Extract the [X, Y] coordinate from the center of the cell holding the provided text.  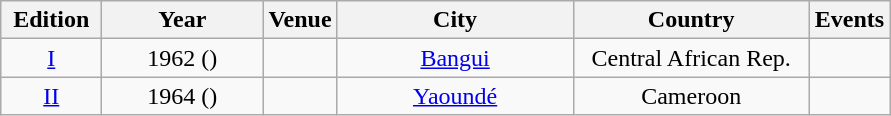
Events [849, 20]
Yaoundé [455, 96]
City [455, 20]
1964 () [182, 96]
Bangui [455, 58]
Cameroon [691, 96]
Central African Rep. [691, 58]
II [52, 96]
1962 () [182, 58]
Edition [52, 20]
Year [182, 20]
Venue [300, 20]
Country [691, 20]
I [52, 58]
